Return [x, y] of the center of cell containing provided text 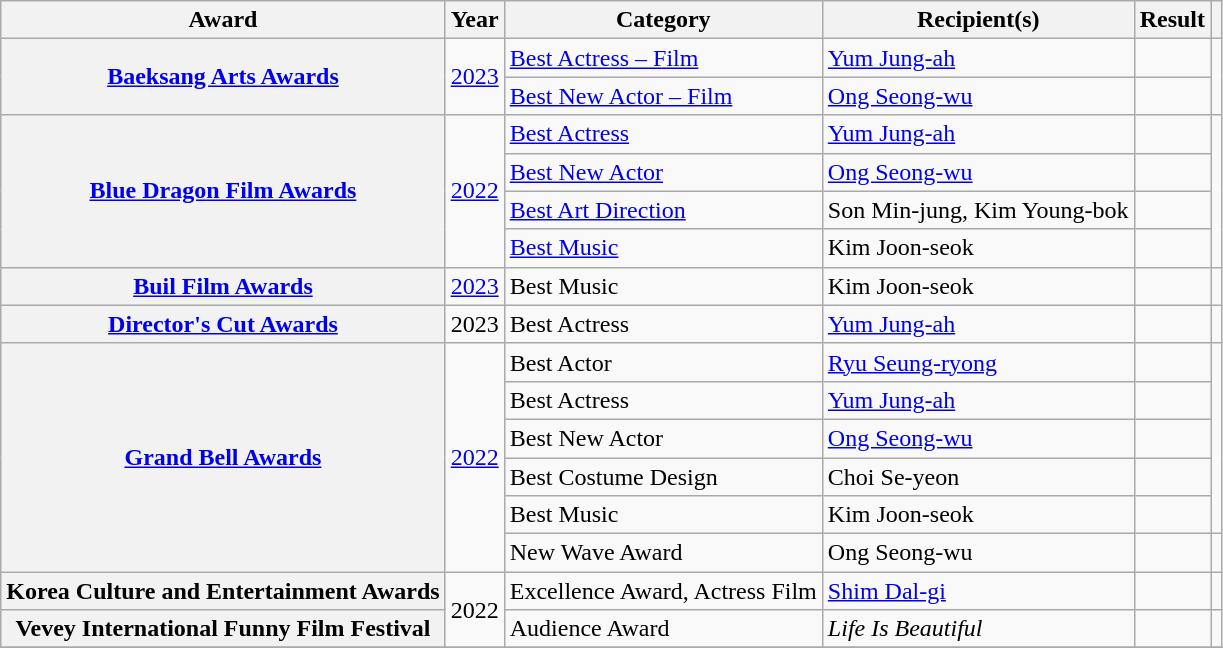
Korea Culture and Entertainment Awards [223, 591]
Shim Dal-gi [978, 591]
Best Actress – Film [663, 58]
Vevey International Funny Film Festival [223, 629]
Best New Actor – Film [663, 96]
Best Actor [663, 362]
New Wave Award [663, 553]
Director's Cut Awards [223, 324]
Excellence Award, Actress Film [663, 591]
Year [474, 20]
Category [663, 20]
Award [223, 20]
Blue Dragon Film Awards [223, 191]
Buil Film Awards [223, 286]
Best Costume Design [663, 477]
Son Min-jung, Kim Young-bok [978, 210]
Grand Bell Awards [223, 457]
Best Art Direction [663, 210]
Result [1172, 20]
Ryu Seung-ryong [978, 362]
Recipient(s) [978, 20]
Life Is Beautiful [978, 629]
Audience Award [663, 629]
Choi Se-yeon [978, 477]
Baeksang Arts Awards [223, 77]
